Find where the given text appears and provide that cell's center as [X, Y] coordinate. 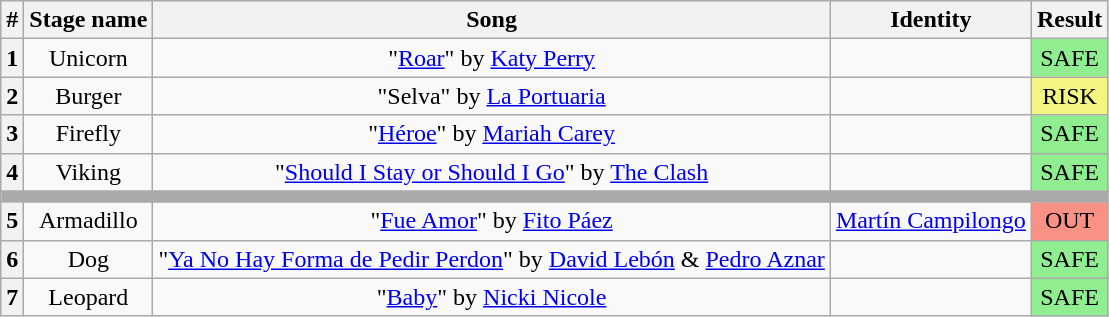
Armadillo [88, 221]
Result [1069, 20]
7 [12, 297]
"Héroe" by Mariah Carey [492, 134]
"Roar" by Katy Perry [492, 58]
6 [12, 259]
Identity [930, 20]
Leopard [88, 297]
4 [12, 172]
Burger [88, 96]
1 [12, 58]
"Should I Stay or Should I Go" by The Clash [492, 172]
"Baby" by Nicki Nicole [492, 297]
Martín Campilongo [930, 221]
3 [12, 134]
Dog [88, 259]
"Fue Amor" by Fito Páez [492, 221]
OUT [1069, 221]
RISK [1069, 96]
2 [12, 96]
Firefly [88, 134]
Stage name [88, 20]
"Ya No Hay Forma de Pedir Perdon" by David Lebón & Pedro Aznar [492, 259]
Song [492, 20]
"Selva" by La Portuaria [492, 96]
Viking [88, 172]
# [12, 20]
Unicorn [88, 58]
5 [12, 221]
